Return the (X, Y) coordinate for the center point of the cell that contains the specified text.  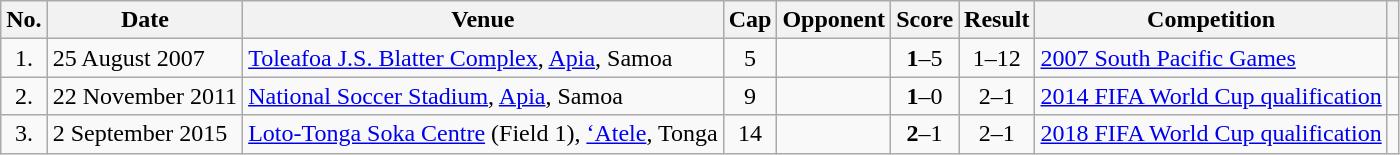
1–5 (925, 58)
Loto-Tonga Soka Centre (Field 1), ‘Atele, Tonga (483, 134)
2018 FIFA World Cup qualification (1211, 134)
No. (24, 20)
Score (925, 20)
Competition (1211, 20)
25 August 2007 (144, 58)
2 September 2015 (144, 134)
National Soccer Stadium, Apia, Samoa (483, 96)
5 (750, 58)
Opponent (834, 20)
1. (24, 58)
Cap (750, 20)
1–12 (997, 58)
Result (997, 20)
Venue (483, 20)
2007 South Pacific Games (1211, 58)
1–0 (925, 96)
Toleafoa J.S. Blatter Complex, Apia, Samoa (483, 58)
2014 FIFA World Cup qualification (1211, 96)
Date (144, 20)
22 November 2011 (144, 96)
14 (750, 134)
9 (750, 96)
3. (24, 134)
2. (24, 96)
